Detect which cell encompasses the target text, then output its (X, Y) center coordinate. 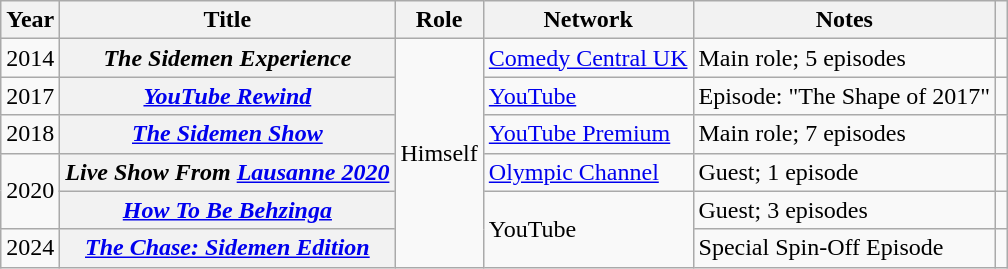
Special Spin-Off Episode (844, 248)
Title (228, 20)
Live Show From Lausanne 2020 (228, 172)
Comedy Central UK (588, 58)
Guest; 3 episodes (844, 210)
2014 (30, 58)
The Chase: Sidemen Edition (228, 248)
Notes (844, 20)
The Sidemen Experience (228, 58)
The Sidemen Show (228, 134)
2017 (30, 96)
Main role; 5 episodes (844, 58)
2020 (30, 191)
Main role; 7 episodes (844, 134)
Olympic Channel (588, 172)
Guest; 1 episode (844, 172)
Network (588, 20)
Role (439, 20)
2024 (30, 248)
YouTube Premium (588, 134)
Year (30, 20)
How To Be Behzinga (228, 210)
2018 (30, 134)
YouTube Rewind (228, 96)
Himself (439, 153)
Episode: "The Shape of 2017" (844, 96)
